Provide the (x, y) coordinate of the cell's center where the given text is located.  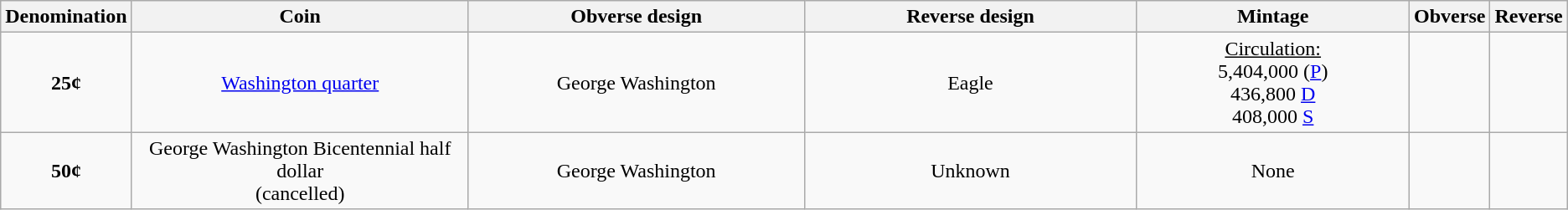
Unknown (970, 171)
Reverse design (970, 17)
Coin (300, 17)
Denomination (66, 17)
Obverse design (637, 17)
Circulation:5,404,000 (P)436,800 D408,000 S (1273, 82)
25¢ (66, 82)
Washington quarter (300, 82)
Obverse (1450, 17)
50¢ (66, 171)
Eagle (970, 82)
Mintage (1273, 17)
George Washington Bicentennial half dollar(cancelled) (300, 171)
Reverse (1529, 17)
None (1273, 171)
